Extract the [x, y] coordinate from the center of the cell holding the provided text.  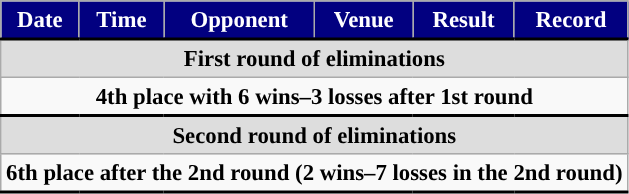
Opponent [240, 20]
Venue [364, 20]
First round of eliminations [314, 58]
Time [122, 20]
Date [40, 20]
6th place after the 2nd round (2 wins–7 losses in the 2nd round) [314, 173]
4th place with 6 wins–3 losses after 1st round [314, 97]
Record [571, 20]
Second round of eliminations [314, 135]
Result [464, 20]
